Return [x, y] of the center of cell containing provided text 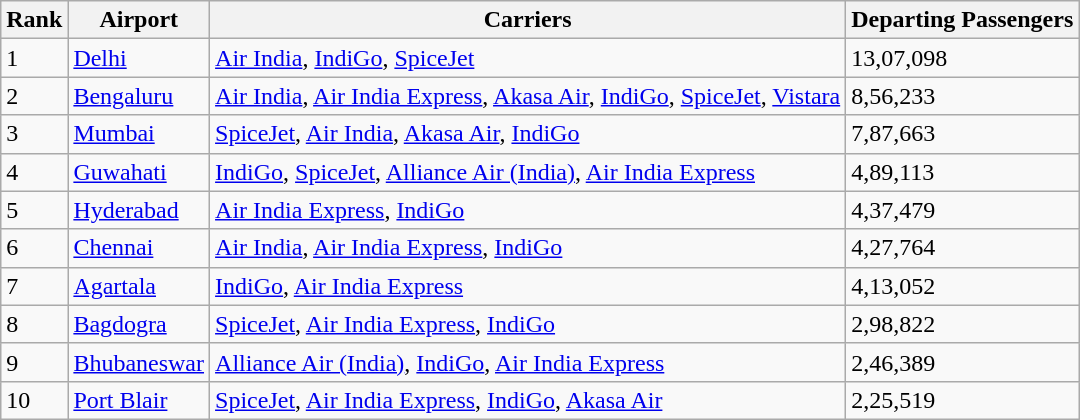
Delhi [139, 58]
Air India Express, IndiGo [528, 210]
Rank [34, 20]
7 [34, 286]
2,98,822 [962, 324]
Guwahati [139, 172]
Mumbai [139, 134]
1 [34, 58]
10 [34, 400]
IndiGo, Air India Express [528, 286]
Airport [139, 20]
Air India, Air India Express, Akasa Air, IndiGo, SpiceJet, Vistara [528, 96]
Bagdogra [139, 324]
Chennai [139, 248]
Agartala [139, 286]
SpiceJet, Air India, Akasa Air, IndiGo [528, 134]
2 [34, 96]
9 [34, 362]
8 [34, 324]
IndiGo, SpiceJet, Alliance Air (India), Air India Express [528, 172]
Alliance Air (India), IndiGo, Air India Express [528, 362]
5 [34, 210]
Bhubaneswar [139, 362]
Air India, Air India Express, IndiGo [528, 248]
3 [34, 134]
Port Blair [139, 400]
13,07,098 [962, 58]
Hyderabad [139, 210]
7,87,663 [962, 134]
Carriers [528, 20]
2,46,389 [962, 362]
Departing Passengers [962, 20]
8,56,233 [962, 96]
4,37,479 [962, 210]
4,27,764 [962, 248]
SpiceJet, Air India Express, IndiGo [528, 324]
Bengaluru [139, 96]
4 [34, 172]
Air India, IndiGo, SpiceJet [528, 58]
4,13,052 [962, 286]
SpiceJet, Air India Express, IndiGo, Akasa Air [528, 400]
6 [34, 248]
2,25,519 [962, 400]
4,89,113 [962, 172]
